Locate the cell with the specified text and output its (X, Y) center coordinate. 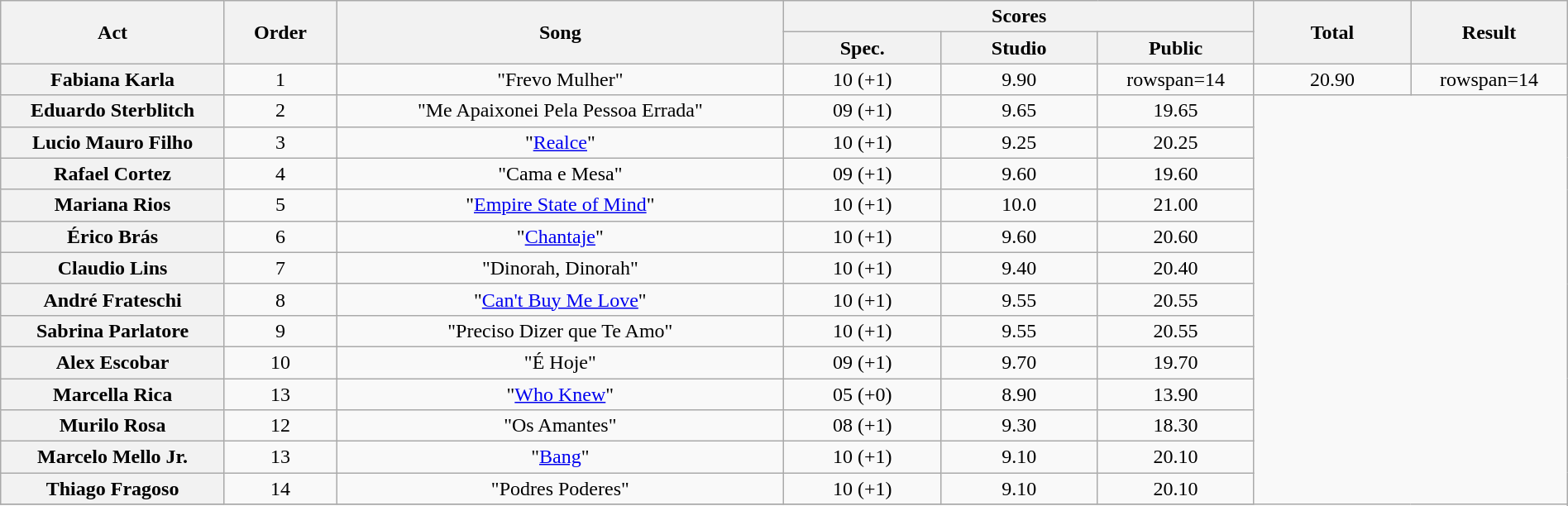
20.60 (1176, 236)
"Bang" (561, 457)
Fabiana Karla (112, 79)
9.30 (1019, 426)
Mariana Rios (112, 205)
19.60 (1176, 174)
20.90 (1331, 79)
Érico Brás (112, 236)
"Realce" (561, 142)
"Me Apaixonei Pela Pessoa Errada" (561, 111)
9.70 (1019, 362)
Eduardo Sterblitch (112, 111)
6 (280, 236)
9 (280, 331)
10.0 (1019, 205)
André Frateschi (112, 299)
19.70 (1176, 362)
8 (280, 299)
Public (1176, 48)
9.40 (1019, 268)
Order (280, 32)
4 (280, 174)
Total (1331, 32)
9.90 (1019, 79)
5 (280, 205)
Lucio Mauro Filho (112, 142)
20.40 (1176, 268)
2 (280, 111)
8.90 (1019, 394)
21.00 (1176, 205)
"É Hoje" (561, 362)
Murilo Rosa (112, 426)
Thiago Fragoso (112, 489)
Claudio Lins (112, 268)
12 (280, 426)
18.30 (1176, 426)
"Dinorah, Dinorah" (561, 268)
"Preciso Dizer que Te Amo" (561, 331)
Song (561, 32)
9.65 (1019, 111)
20.25 (1176, 142)
05 (+0) (862, 394)
14 (280, 489)
9.25 (1019, 142)
Scores (1019, 17)
Marcella Rica (112, 394)
Studio (1019, 48)
"Can't Buy Me Love" (561, 299)
"Empire State of Mind" (561, 205)
13.90 (1176, 394)
08 (+1) (862, 426)
"Os Amantes" (561, 426)
Rafael Cortez (112, 174)
Sabrina Parlatore (112, 331)
Spec. (862, 48)
"Cama e Mesa" (561, 174)
Alex Escobar (112, 362)
"Podres Poderes" (561, 489)
"Frevo Mulher" (561, 79)
19.65 (1176, 111)
Result (1489, 32)
7 (280, 268)
Marcelo Mello Jr. (112, 457)
"Who Knew" (561, 394)
10 (280, 362)
"Chantaje" (561, 236)
Act (112, 32)
1 (280, 79)
3 (280, 142)
